For the text-containing cell, return its midpoint in [x, y] coordinate format. 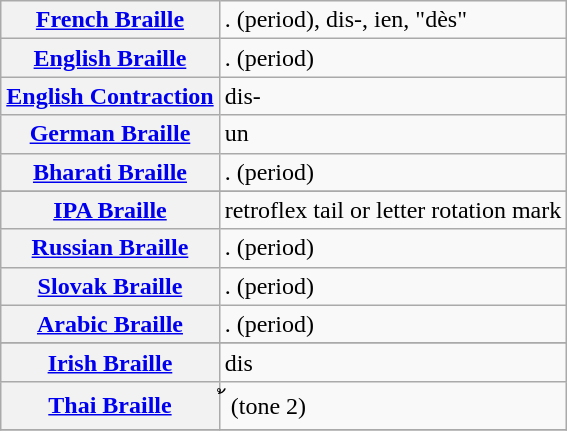
un [393, 134]
German Braille [110, 134]
Arabic Braille [110, 324]
. (period), dis-, ien, "dès" [393, 20]
Russian Braille [110, 248]
English Contraction [110, 96]
retroflex tail or letter rotation mark [393, 210]
้ (tone 2) [393, 406]
Slovak Braille [110, 286]
IPA Braille [110, 210]
English Braille [110, 58]
dis [393, 362]
French Braille [110, 20]
dis- [393, 96]
Bharati Braille [110, 172]
Irish Braille [110, 362]
Thai Braille [110, 406]
